Capture the cell that displays the provided text and extract its [X, Y] central coordinate. 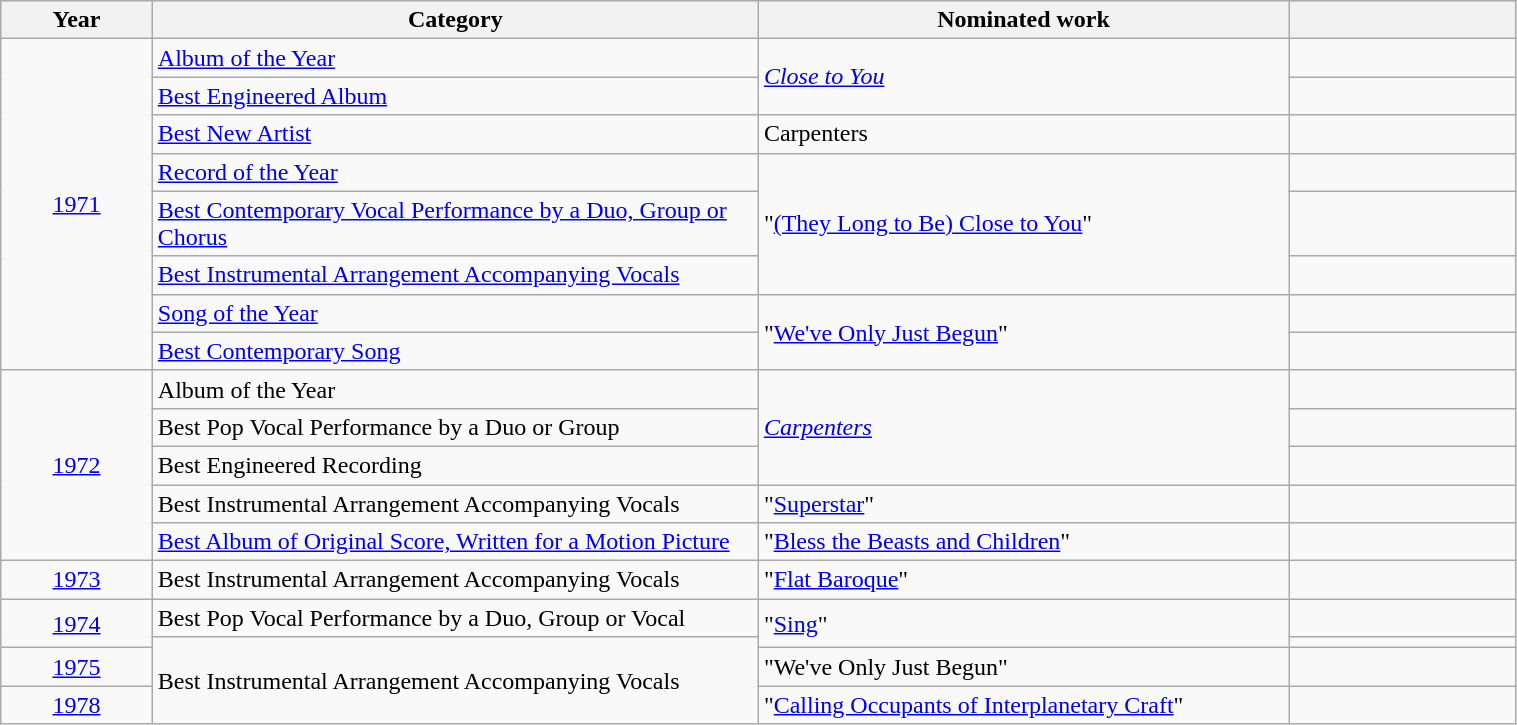
Best Contemporary Song [455, 351]
Best Pop Vocal Performance by a Duo or Group [455, 427]
1971 [77, 205]
Best New Artist [455, 134]
1978 [77, 705]
"Flat Baroque" [1023, 580]
1975 [77, 667]
Best Pop Vocal Performance by a Duo, Group or Vocal [455, 618]
Best Album of Original Score, Written for a Motion Picture [455, 542]
Close to You [1023, 77]
"Superstar" [1023, 503]
Best Contemporary Vocal Performance by a Duo, Group or Chorus [455, 224]
Song of the Year [455, 313]
"Sing" [1023, 624]
Year [77, 20]
"Bless the Beasts and Children" [1023, 542]
"(They Long to Be) Close to You" [1023, 224]
"Calling Occupants of Interplanetary Craft" [1023, 705]
Best Engineered Album [455, 96]
Nominated work [1023, 20]
1972 [77, 465]
1973 [77, 580]
1974 [77, 624]
Category [455, 20]
Record of the Year [455, 172]
Best Engineered Recording [455, 465]
